Search for the cell housing the specified text and yield its [x, y] center coordinate. 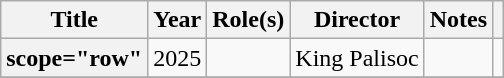
Year [178, 20]
Role(s) [248, 20]
scope="row" [74, 58]
2025 [178, 58]
King Palisoc [357, 58]
Director [357, 20]
Title [74, 20]
Notes [458, 20]
